Extract the (x, y) coordinate from the center of the cell holding the provided text.  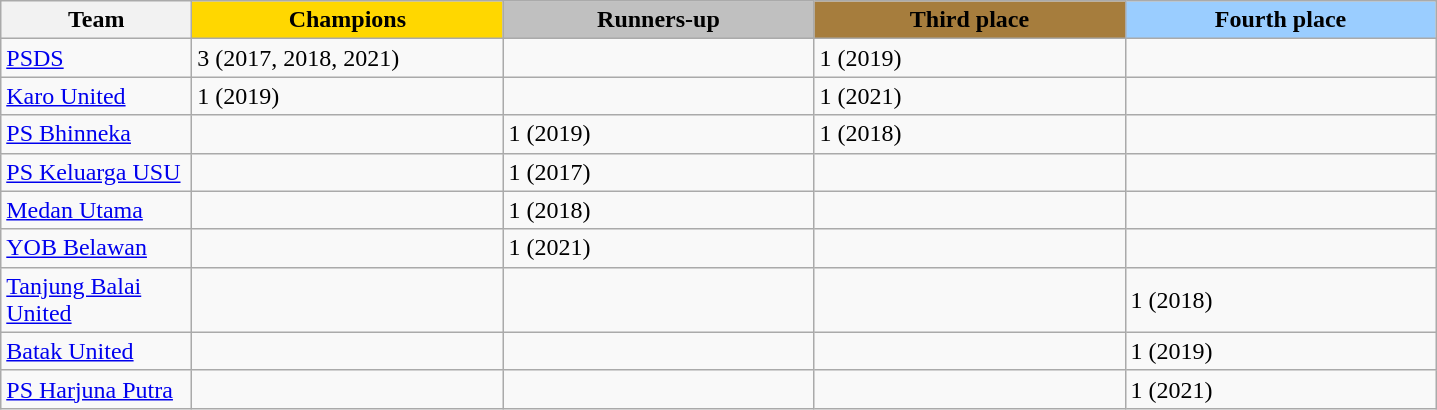
Fourth place (1280, 20)
Runners-up (658, 20)
Team (96, 20)
YOB Belawan (96, 248)
Medan Utama (96, 210)
1 (2017) (658, 172)
PS Keluarga USU (96, 172)
Third place (970, 20)
Batak United (96, 351)
3 (2017, 2018, 2021) (348, 58)
PS Harjuna Putra (96, 389)
PS Bhinneka (96, 134)
Karo United (96, 96)
Champions (348, 20)
PSDS (96, 58)
Tanjung Balai United (96, 300)
